Search for the cell housing the specified text and yield its [X, Y] center coordinate. 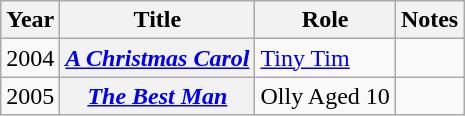
Notes [429, 20]
2005 [30, 96]
Year [30, 20]
A Christmas Carol [158, 58]
The Best Man [158, 96]
Title [158, 20]
Olly Aged 10 [325, 96]
Role [325, 20]
Tiny Tim [325, 58]
2004 [30, 58]
